Provide the (X, Y) coordinate of the cell's center where the given text is located.  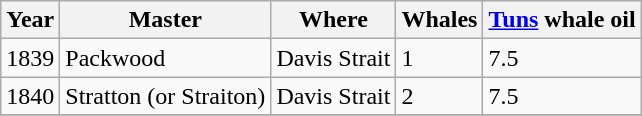
Stratton (or Straiton) (166, 96)
Tuns whale oil (562, 20)
Master (166, 20)
Where (334, 20)
2 (440, 96)
Packwood (166, 58)
1839 (30, 58)
Whales (440, 20)
1840 (30, 96)
Year (30, 20)
1 (440, 58)
